Pinpoint the cell where the given text exists, returning its (x, y) midpoint coordinate. 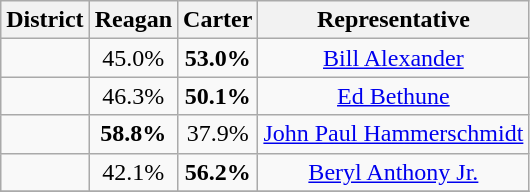
Representative (394, 20)
53.0% (218, 58)
John Paul Hammerschmidt (394, 134)
42.1% (133, 172)
District (45, 20)
45.0% (133, 58)
58.8% (133, 134)
Ed Bethune (394, 96)
50.1% (218, 96)
Beryl Anthony Jr. (394, 172)
Carter (218, 20)
Reagan (133, 20)
Bill Alexander (394, 58)
37.9% (218, 134)
46.3% (133, 96)
56.2% (218, 172)
